Provide the [X, Y] coordinate of the cell's center where the given text is located.  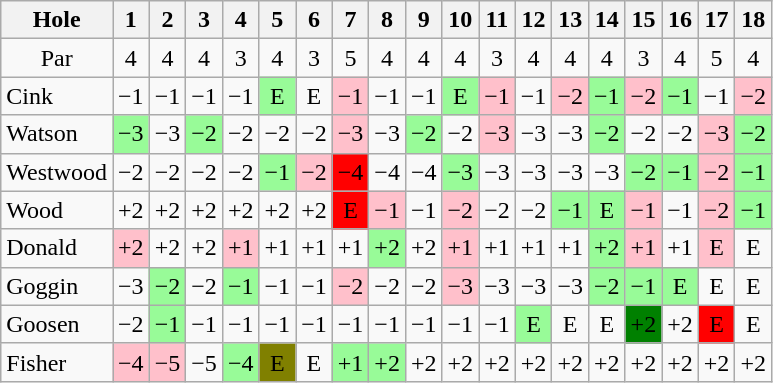
2 [168, 20]
Fisher [57, 362]
15 [644, 20]
16 [680, 20]
11 [498, 20]
10 [460, 20]
1 [132, 20]
Goggin [57, 286]
9 [424, 20]
Donald [57, 248]
18 [754, 20]
Watson [57, 134]
17 [716, 20]
Hole [57, 20]
Cink [57, 96]
13 [570, 20]
Westwood [57, 172]
14 [606, 20]
8 [388, 20]
12 [534, 20]
7 [350, 20]
6 [314, 20]
Goosen [57, 324]
Par [57, 58]
Wood [57, 210]
